Provide the [x, y] coordinate of the cell's center where the given text is located.  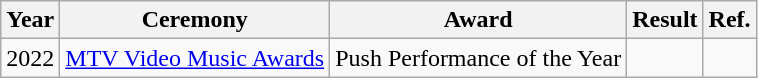
2022 [30, 58]
Year [30, 20]
MTV Video Music Awards [195, 58]
Ceremony [195, 20]
Ref. [730, 20]
Push Performance of the Year [478, 58]
Result [665, 20]
Award [478, 20]
